Extract the (X, Y) coordinate from the center of the cell holding the provided text.  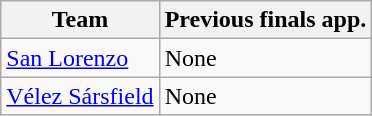
Previous finals app. (266, 20)
Vélez Sársfield (80, 96)
Team (80, 20)
San Lorenzo (80, 58)
